Search for the cell housing the specified text and yield its [x, y] center coordinate. 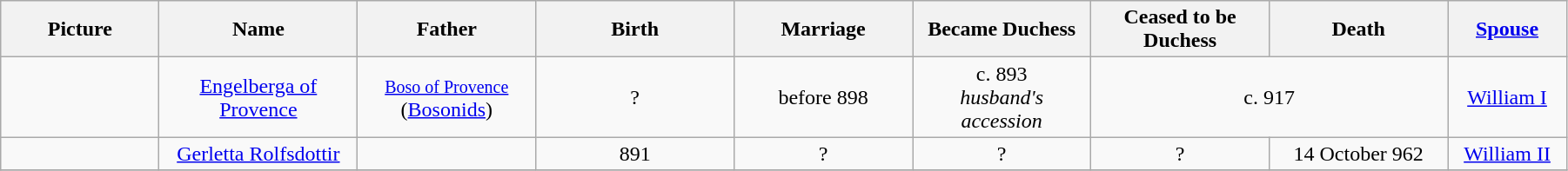
14 October 962 [1359, 154]
William II [1507, 154]
Boso of Provence(Bosonids) [447, 97]
Birth [635, 30]
Spouse [1507, 30]
Marriage [823, 30]
Engelberga of Provence [258, 97]
Gerletta Rolfsdottir [258, 154]
Picture [80, 30]
Became Duchess [1002, 30]
William I [1507, 97]
Name [258, 30]
Death [1359, 30]
Ceased to be Duchess [1180, 30]
c. 893husband's accession [1002, 97]
Father [447, 30]
c. 917 [1270, 97]
891 [635, 154]
before 898 [823, 97]
